Capture the cell that displays the provided text and extract its (X, Y) central coordinate. 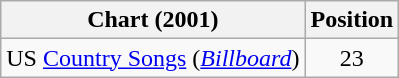
23 (352, 58)
Chart (2001) (153, 20)
Position (352, 20)
US Country Songs (Billboard) (153, 58)
